Search for the cell housing the specified text and yield its [x, y] center coordinate. 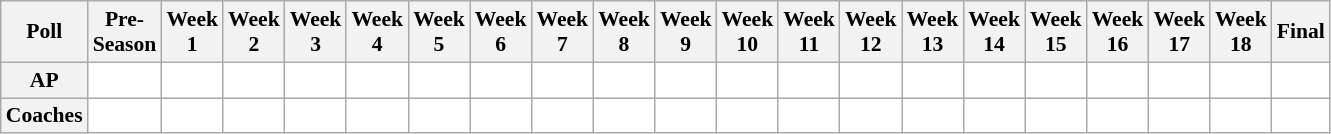
Week16 [1118, 32]
Week1 [192, 32]
Week15 [1056, 32]
Week17 [1179, 32]
Week8 [624, 32]
Pre-Season [125, 32]
Week10 [748, 32]
Coaches [44, 116]
Week12 [871, 32]
Week9 [686, 32]
Week18 [1241, 32]
Final [1301, 32]
Week5 [439, 32]
Week3 [316, 32]
Week4 [377, 32]
AP [44, 80]
Week11 [809, 32]
Week2 [254, 32]
Week7 [562, 32]
Poll [44, 32]
Week6 [501, 32]
Week14 [994, 32]
Week13 [933, 32]
